For the text-containing cell, return its midpoint in (X, Y) coordinate format. 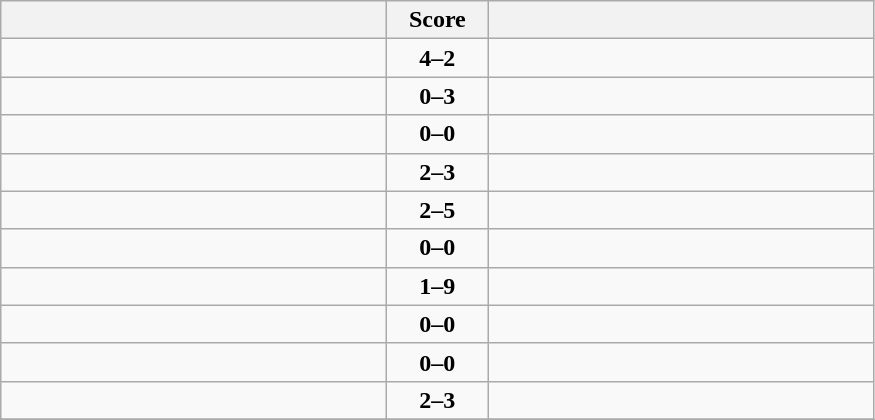
2–5 (438, 210)
4–2 (438, 58)
Score (438, 20)
0–3 (438, 96)
1–9 (438, 286)
